Output the [x, y] coordinate of the center of the cell containing the given text.  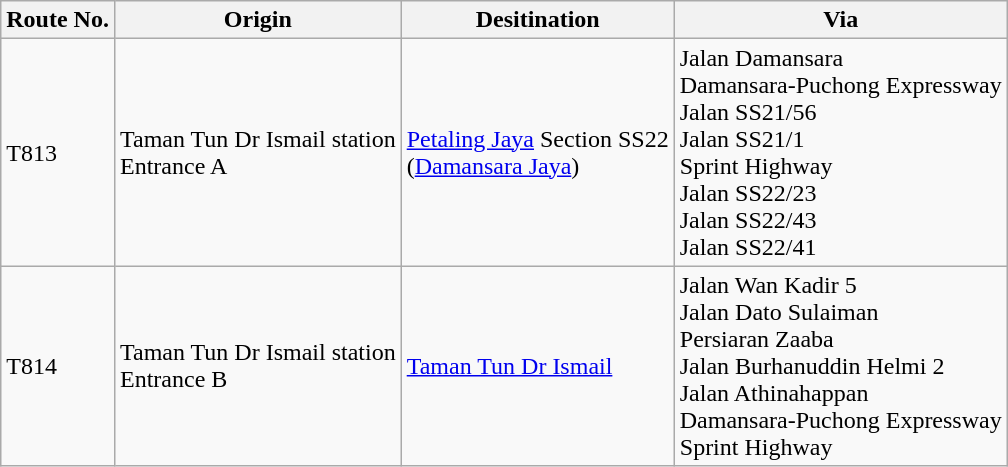
T813 [58, 152]
Route No. [58, 20]
Taman Tun Dr Ismail station Entrance B [258, 366]
Jalan Wan Kadir 5 Jalan Dato Sulaiman Persiaran Zaaba Jalan Burhanuddin Helmi 2 Jalan Athinahappan Damansara-Puchong Expressway Sprint Highway [840, 366]
Taman Tun Dr Ismail [538, 366]
Via [840, 20]
Jalan Damansara Damansara-Puchong Expressway Jalan SS21/56 Jalan SS21/1 Sprint Highway Jalan SS22/23 Jalan SS22/43 Jalan SS22/41 [840, 152]
Desitination [538, 20]
Origin [258, 20]
T814 [58, 366]
Petaling Jaya Section SS22 (Damansara Jaya) [538, 152]
Taman Tun Dr Ismail station Entrance A [258, 152]
